Scan for the cell matching the given text and deliver its [x, y] coordinate at center. 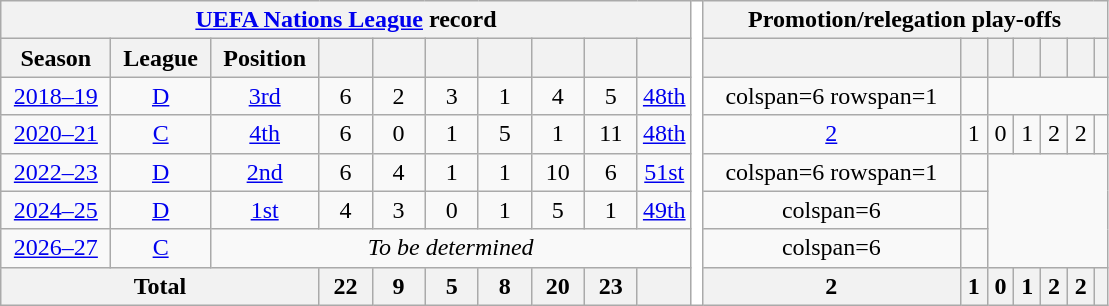
Position [264, 58]
League [160, 58]
49th [664, 210]
2nd [264, 172]
2024–25 [56, 210]
9 [398, 286]
4th [264, 134]
2022–23 [56, 172]
Season [56, 58]
UEFA Nations League record [346, 20]
Total [160, 286]
11 [610, 134]
23 [610, 286]
8 [504, 286]
Promotion/relegation play-offs [904, 20]
To be determined [450, 248]
1st [264, 210]
2020–21 [56, 134]
51st [664, 172]
2018–19 [56, 96]
2026–27 [56, 248]
10 [558, 172]
3rd [264, 96]
20 [558, 286]
22 [346, 286]
